Provide the (x, y) coordinate of the cell's center where the given text is located.  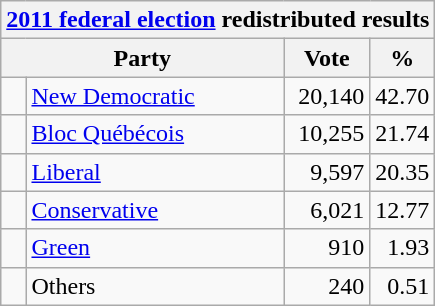
0.51 (402, 286)
Conservative (155, 210)
Green (155, 248)
Liberal (155, 172)
% (402, 58)
6,021 (327, 210)
9,597 (327, 172)
Bloc Québécois (155, 134)
Party (142, 58)
10,255 (327, 134)
New Democratic (155, 96)
910 (327, 248)
20.35 (402, 172)
20,140 (327, 96)
2011 federal election redistributed results (218, 20)
1.93 (402, 248)
21.74 (402, 134)
12.77 (402, 210)
Vote (327, 58)
42.70 (402, 96)
240 (327, 286)
Others (155, 286)
